Return (x, y) of the center of cell containing provided text 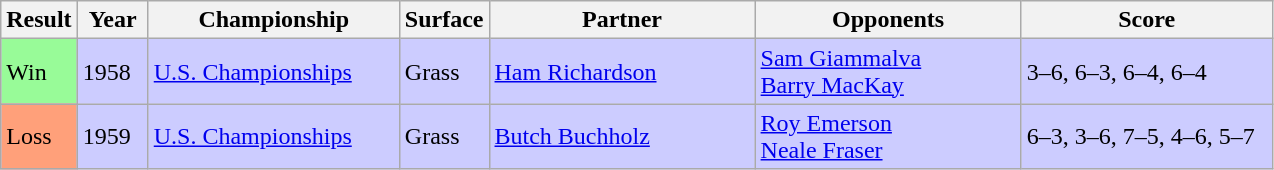
1959 (112, 136)
1958 (112, 72)
6–3, 3–6, 7–5, 4–6, 5–7 (1146, 136)
Opponents (888, 20)
Year (112, 20)
Loss (39, 136)
Surface (444, 20)
Win (39, 72)
Ham Richardson (622, 72)
Championship (274, 20)
3–6, 6–3, 6–4, 6–4 (1146, 72)
Sam Giammalva Barry MacKay (888, 72)
Roy Emerson Neale Fraser (888, 136)
Score (1146, 20)
Partner (622, 20)
Butch Buchholz (622, 136)
Result (39, 20)
